Identify which cell holds the provided text, then report its [x, y] central coordinate. 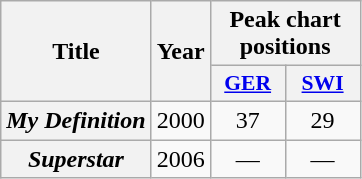
2000 [180, 120]
Title [76, 52]
29 [322, 120]
37 [248, 120]
GER [248, 84]
Year [180, 52]
Peak chart positions [285, 34]
My Definition [76, 120]
SWI [322, 84]
Superstar [76, 159]
2006 [180, 159]
